Return the [x, y] coordinate for the center point of the cell that contains the specified text.  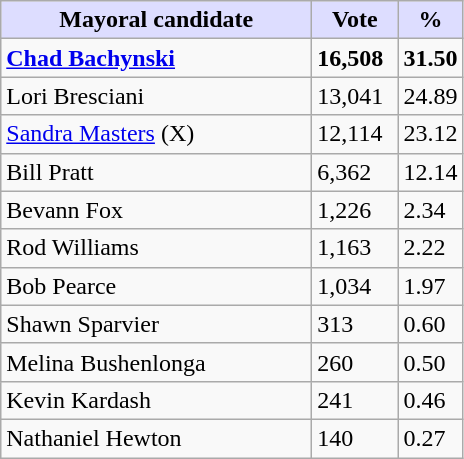
0.27 [430, 438]
1,034 [355, 286]
Nathaniel Hewton [156, 438]
Bevann Fox [156, 210]
313 [355, 324]
140 [355, 438]
Mayoral candidate [156, 20]
Sandra Masters (X) [156, 134]
31.50 [430, 58]
0.60 [430, 324]
6,362 [355, 172]
0.46 [430, 400]
12.14 [430, 172]
24.89 [430, 96]
12,114 [355, 134]
241 [355, 400]
260 [355, 362]
Rod Williams [156, 248]
1,163 [355, 248]
16,508 [355, 58]
Kevin Kardash [156, 400]
2.22 [430, 248]
1,226 [355, 210]
Vote [355, 20]
Melina Bushenlonga [156, 362]
13,041 [355, 96]
Chad Bachynski [156, 58]
2.34 [430, 210]
Shawn Sparvier [156, 324]
Bill Pratt [156, 172]
23.12 [430, 134]
1.97 [430, 286]
Bob Pearce [156, 286]
0.50 [430, 362]
% [430, 20]
Lori Bresciani [156, 96]
